Find where the given text appears and provide that cell's center as [x, y] coordinate. 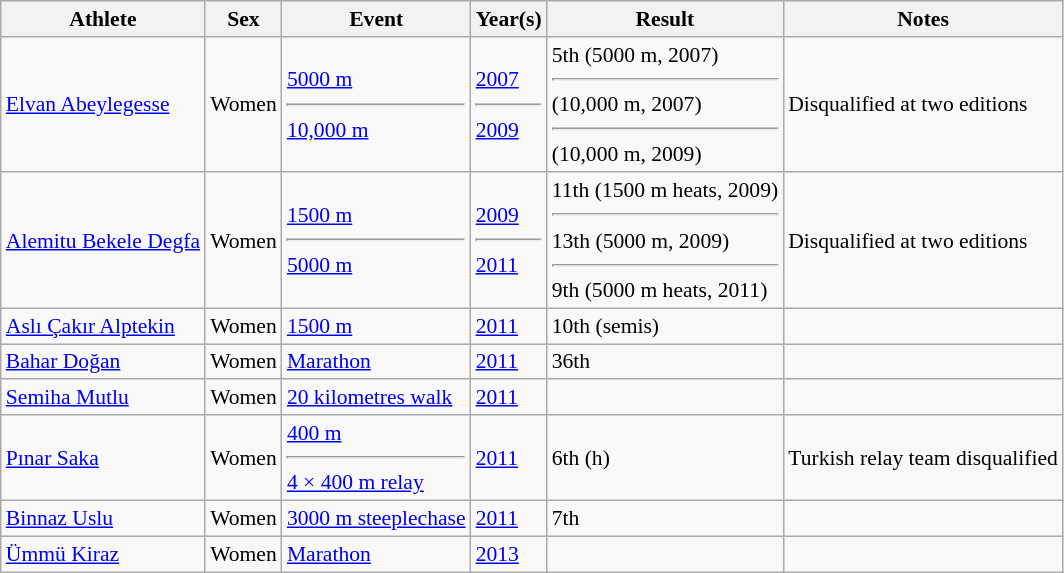
6th (h) [666, 458]
11th (1500 m heats, 2009)13th (5000 m, 2009)9th (5000 m heats, 2011) [666, 241]
10th (semis) [666, 326]
20 kilometres walk [376, 398]
Semiha Mutlu [103, 398]
1500 m [376, 326]
20092011 [509, 241]
Year(s) [509, 19]
Ümmü Kiraz [103, 554]
Sex [244, 19]
36th [666, 362]
20072009 [509, 105]
400 m4 × 400 m relay [376, 458]
5th (5000 m, 2007) (10,000 m, 2007) (10,000 m, 2009) [666, 105]
5000 m10,000 m [376, 105]
Aslı Çakır Alptekin [103, 326]
Athlete [103, 19]
Notes [923, 19]
3000 m steeplechase [376, 519]
1500 m5000 m [376, 241]
Pınar Saka [103, 458]
7th [666, 519]
Turkish relay team disqualified [923, 458]
Elvan Abeylegesse [103, 105]
Binnaz Uslu [103, 519]
Alemitu Bekele Degfa [103, 241]
Result [666, 19]
2013 [509, 554]
Bahar Doğan [103, 362]
Event [376, 19]
